Identify which cell holds the provided text, then report its (x, y) central coordinate. 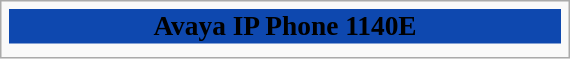
Avaya IP Phone 1140E (285, 26)
